Provide the (x, y) coordinate of the cell's center where the given text is located.  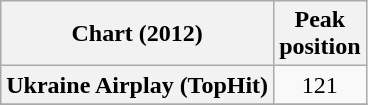
Peakposition (320, 34)
121 (320, 85)
Ukraine Airplay (TopHit) (138, 85)
Chart (2012) (138, 34)
